From the cell containing the given text, extract its center point as (X, Y) coordinate. 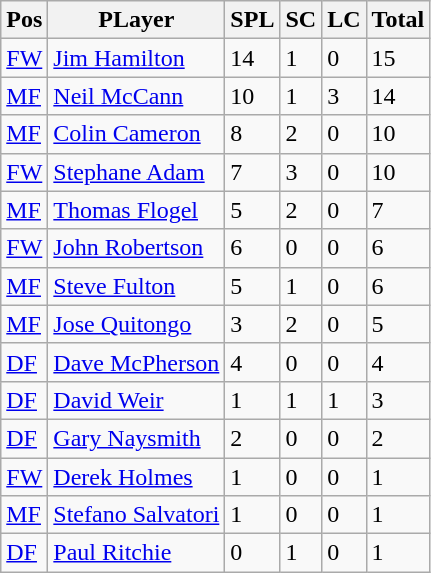
Jose Quitongo (136, 324)
Pos (24, 20)
Neil McCann (136, 96)
David Weir (136, 400)
Steve Fulton (136, 286)
SC (301, 20)
SPL (252, 20)
8 (252, 134)
15 (398, 58)
Derek Holmes (136, 477)
Stephane Adam (136, 172)
Jim Hamilton (136, 58)
Stefano Salvatori (136, 515)
John Robertson (136, 248)
Thomas Flogel (136, 210)
Total (398, 20)
LC (344, 20)
PLayer (136, 20)
Dave McPherson (136, 362)
Colin Cameron (136, 134)
Paul Ritchie (136, 553)
Gary Naysmith (136, 438)
